Extract the [x, y] coordinate from the center of the cell holding the provided text.  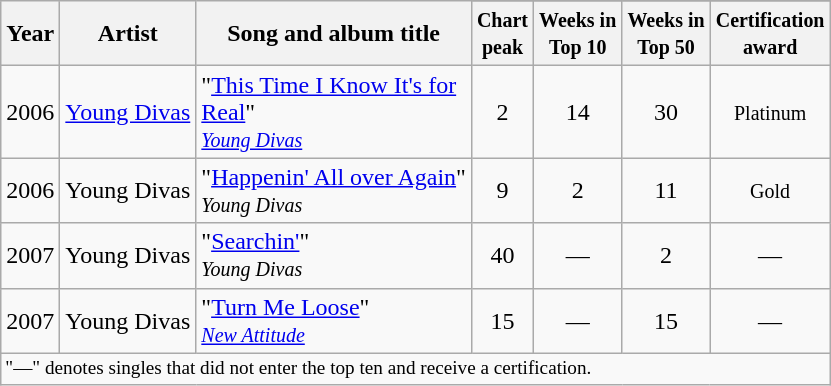
Song and album title [334, 34]
40 [502, 256]
Artist [128, 34]
Chartpeak [502, 34]
Weeks inTop 10 [578, 34]
"Turn Me Loose"New Attitude [334, 320]
Certificationaward [770, 34]
11 [666, 190]
Platinum [770, 112]
"Searchin'" Young Divas [334, 256]
Year [30, 34]
14 [578, 112]
Weeks inTop 50 [666, 34]
9 [502, 190]
30 [666, 112]
"—" denotes singles that did not enter the top ten and receive a certification. [416, 369]
Gold [770, 190]
"This Time I Know It's for Real" Young Divas [334, 112]
"Happenin' All over Again"Young Divas [334, 190]
